Capture the cell that displays the provided text and extract its (x, y) central coordinate. 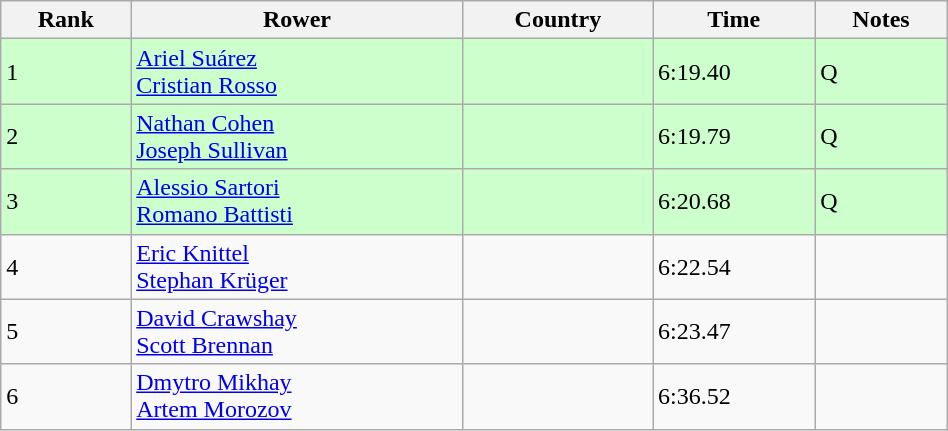
Rank (66, 20)
Alessio SartoriRomano Battisti (298, 202)
6:36.52 (734, 396)
4 (66, 266)
6:23.47 (734, 332)
Time (734, 20)
David CrawshayScott Brennan (298, 332)
Nathan CohenJoseph Sullivan (298, 136)
5 (66, 332)
6 (66, 396)
3 (66, 202)
Rower (298, 20)
Eric KnittelStephan Krüger (298, 266)
2 (66, 136)
6:19.40 (734, 72)
Ariel SuárezCristian Rosso (298, 72)
6:19.79 (734, 136)
6:20.68 (734, 202)
Notes (882, 20)
6:22.54 (734, 266)
Dmytro MikhayArtem Morozov (298, 396)
1 (66, 72)
Country (558, 20)
